From the cell containing the given text, extract its center point as [x, y] coordinate. 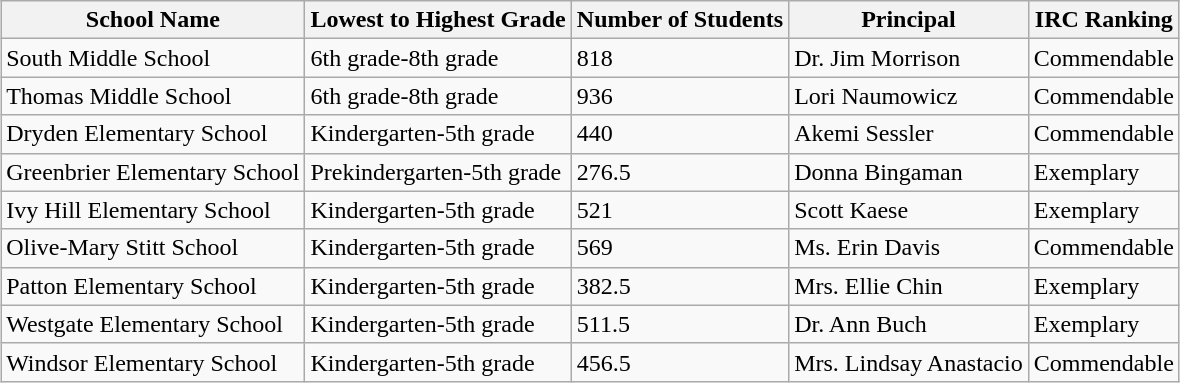
Lori Naumowicz [909, 96]
Dryden Elementary School [153, 134]
Principal [909, 20]
Ms. Erin Davis [909, 248]
Lowest to Highest Grade [438, 20]
Greenbrier Elementary School [153, 172]
818 [680, 58]
382.5 [680, 286]
IRC Ranking [1104, 20]
521 [680, 210]
School Name [153, 20]
Mrs. Lindsay Anastacio [909, 362]
Patton Elementary School [153, 286]
Westgate Elementary School [153, 324]
936 [680, 96]
Dr. Jim Morrison [909, 58]
Windsor Elementary School [153, 362]
Ivy Hill Elementary School [153, 210]
276.5 [680, 172]
Donna Bingaman [909, 172]
569 [680, 248]
Dr. Ann Buch [909, 324]
440 [680, 134]
511.5 [680, 324]
Akemi Sessler [909, 134]
Number of Students [680, 20]
Olive-Mary Stitt School [153, 248]
South Middle School [153, 58]
Mrs. Ellie Chin [909, 286]
456.5 [680, 362]
Prekindergarten-5th grade [438, 172]
Thomas Middle School [153, 96]
Scott Kaese [909, 210]
